Search for the cell housing the specified text and yield its [x, y] center coordinate. 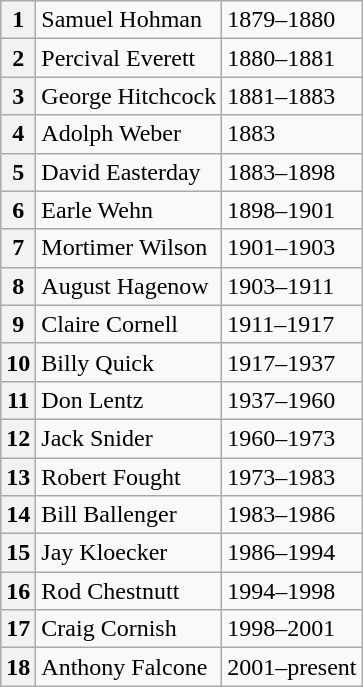
17 [18, 629]
1898–1901 [292, 210]
Adolph Weber [129, 134]
16 [18, 591]
George Hitchcock [129, 96]
David Easterday [129, 172]
August Hagenow [129, 286]
Samuel Hohman [129, 20]
1880–1881 [292, 58]
Jay Kloecker [129, 553]
1903–1911 [292, 286]
1960–1973 [292, 438]
14 [18, 515]
2 [18, 58]
Robert Fought [129, 477]
6 [18, 210]
Earle Wehn [129, 210]
1883–1898 [292, 172]
Anthony Falcone [129, 667]
Craig Cornish [129, 629]
Billy Quick [129, 362]
Claire Cornell [129, 324]
1883 [292, 134]
1901–1903 [292, 248]
12 [18, 438]
Bill Ballenger [129, 515]
4 [18, 134]
8 [18, 286]
18 [18, 667]
10 [18, 362]
1998–2001 [292, 629]
1879–1880 [292, 20]
3 [18, 96]
1917–1937 [292, 362]
Rod Chestnutt [129, 591]
1911–1917 [292, 324]
Mortimer Wilson [129, 248]
Percival Everett [129, 58]
11 [18, 400]
1986–1994 [292, 553]
2001–present [292, 667]
Don Lentz [129, 400]
9 [18, 324]
7 [18, 248]
5 [18, 172]
15 [18, 553]
13 [18, 477]
1983–1986 [292, 515]
1973–1983 [292, 477]
1994–1998 [292, 591]
1 [18, 20]
1881–1883 [292, 96]
Jack Snider [129, 438]
1937–1960 [292, 400]
